Identify which cell holds the provided text, then report its (X, Y) central coordinate. 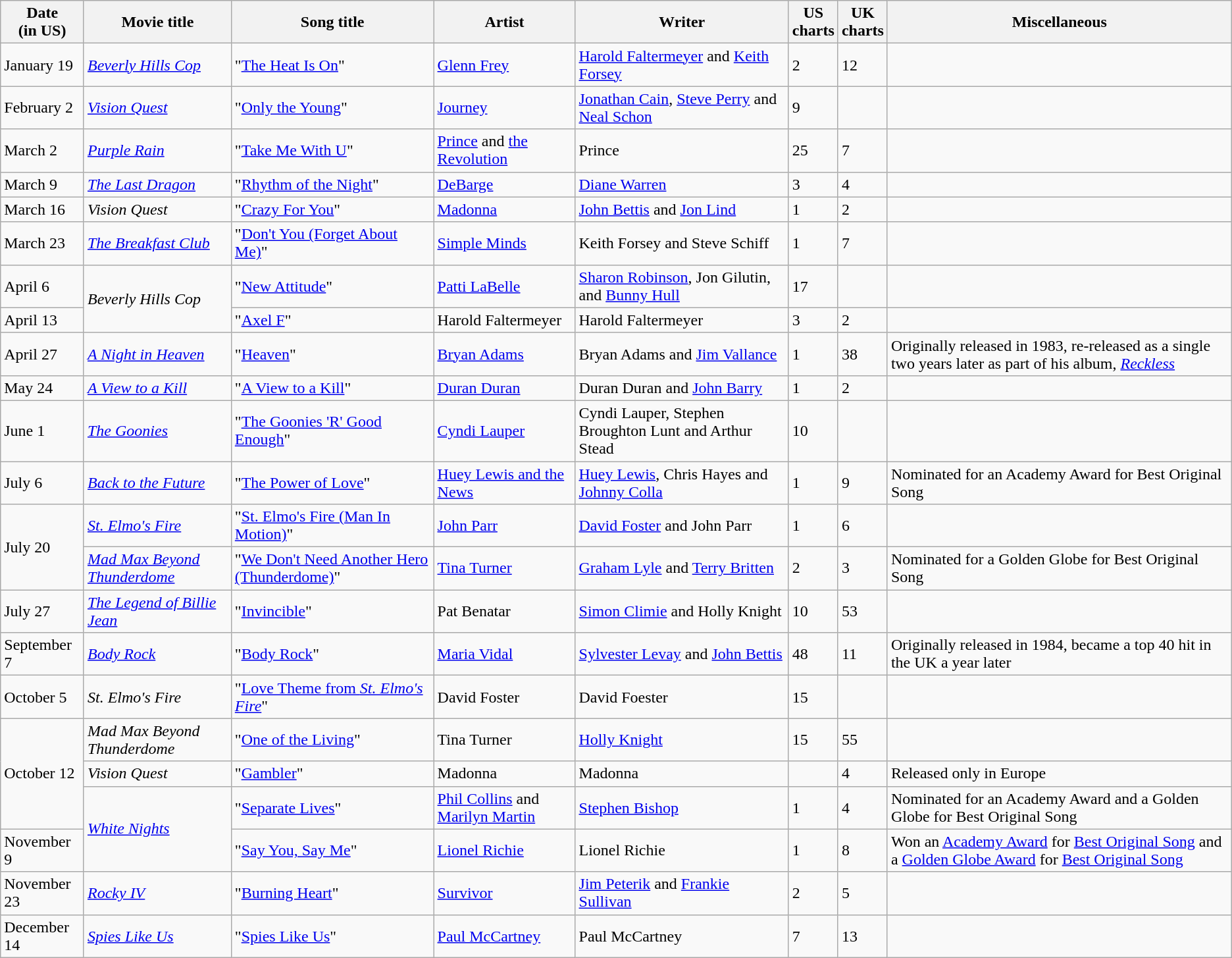
Purple Rain (157, 150)
11 (862, 654)
Won an Academy Award for Best Original Song and a Golden Globe Award for Best Original Song (1060, 851)
Glenn Frey (504, 65)
"Say You, Say Me" (332, 851)
David Foester (682, 697)
October 12 (42, 774)
Survivor (504, 893)
February 2 (42, 108)
UKcharts (862, 22)
Stephen Bishop (682, 807)
A Night in Heaven (157, 354)
The Breakfast Club (157, 244)
April 6 (42, 286)
"The Power of Love" (332, 482)
March 16 (42, 209)
"A View to a Kill" (332, 388)
Nominated for a Golden Globe for Best Original Song (1060, 569)
"Body Rock" (332, 654)
John Parr (504, 525)
Writer (682, 22)
The Goonies (157, 431)
December 14 (42, 936)
"The Heat Is On" (332, 65)
"Rhythm of the Night" (332, 184)
Date(in US) (42, 22)
March 9 (42, 184)
48 (813, 654)
January 19 (42, 65)
13 (862, 936)
8 (862, 851)
July 27 (42, 611)
David Foster and John Parr (682, 525)
Sharon Robinson, Jon Gilutin, and Bunny Hull (682, 286)
Huey Lewis and the News (504, 482)
Originally released in 1983, re-released as a single two years later as part of his album, Reckless (1060, 354)
Bryan Adams and Jim Vallance (682, 354)
"St. Elmo's Fire (Man In Motion)" (332, 525)
Bryan Adams (504, 354)
Jonathan Cain, Steve Perry and Neal Schon (682, 108)
March 23 (42, 244)
Diane Warren (682, 184)
Harold Faltermeyer and Keith Forsey (682, 65)
6 (862, 525)
"Don't You (Forget About Me)" (332, 244)
"Spies Like Us" (332, 936)
Holly Knight (682, 740)
Phil Collins and Marilyn Martin (504, 807)
17 (813, 286)
53 (862, 611)
Cyndi Lauper (504, 431)
"Invincible" (332, 611)
David Foster (504, 697)
5 (862, 893)
July 20 (42, 547)
"We Don't Need Another Hero (Thunderdome)" (332, 569)
"One of the Living" (332, 740)
Nominated for an Academy Award for Best Original Song (1060, 482)
DeBarge (504, 184)
Nominated for an Academy Award and a Golden Globe for Best Original Song (1060, 807)
Pat Benatar (504, 611)
A View to a Kill (157, 388)
25 (813, 150)
Rocky IV (157, 893)
Duran Duran (504, 388)
November 9 (42, 851)
Jim Peterik and Frankie Sullivan (682, 893)
March 2 (42, 150)
Sylvester Levay and John Bettis (682, 654)
Prince and the Revolution (504, 150)
"Take Me With U" (332, 150)
Cyndi Lauper, Stephen Broughton Lunt and Arthur Stead (682, 431)
"Axel F" (332, 320)
"Only the Young" (332, 108)
November 23 (42, 893)
Artist (504, 22)
Body Rock (157, 654)
The Last Dragon (157, 184)
Simon Climie and Holly Knight (682, 611)
John Bettis and Jon Lind (682, 209)
May 24 (42, 388)
"Separate Lives" (332, 807)
October 5 (42, 697)
"Heaven" (332, 354)
Keith Forsey and Steve Schiff (682, 244)
The Legend of Billie Jean (157, 611)
38 (862, 354)
US charts (813, 22)
Maria Vidal (504, 654)
June 1 (42, 431)
Movie title (157, 22)
July 6 (42, 482)
Simple Minds (504, 244)
Journey (504, 108)
Huey Lewis, Chris Hayes and Johnny Colla (682, 482)
12 (862, 65)
Graham Lyle and Terry Britten (682, 569)
Originally released in 1984, became a top 40 hit in the UK a year later (1060, 654)
Patti LaBelle (504, 286)
September 7 (42, 654)
Back to the Future (157, 482)
"Crazy For You" (332, 209)
Miscellaneous (1060, 22)
April 13 (42, 320)
Spies Like Us (157, 936)
"The Goonies 'R' Good Enough" (332, 431)
April 27 (42, 354)
Duran Duran and John Barry (682, 388)
White Nights (157, 829)
"Love Theme from St. Elmo's Fire" (332, 697)
"New Attitude" (332, 286)
Released only in Europe (1060, 774)
"Burning Heart" (332, 893)
Prince (682, 150)
"Gambler" (332, 774)
Song title (332, 22)
55 (862, 740)
